Extract the (X, Y) coordinate from the center of the cell holding the provided text.  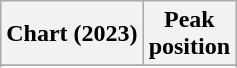
Chart (2023) (72, 34)
Peakposition (189, 34)
